From the cell containing the given text, extract its center point as (x, y) coordinate. 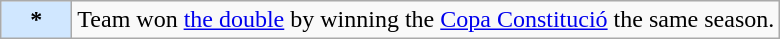
Team won the double by winning the Copa Constitució the same season. (426, 20)
* (36, 20)
